Search for the cell housing the specified text and yield its [x, y] center coordinate. 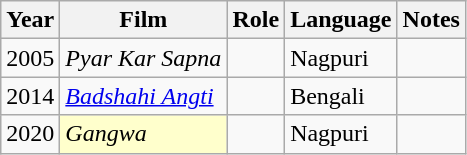
Role [256, 20]
2020 [30, 134]
Pyar Kar Sapna [144, 58]
2014 [30, 96]
Bengali [341, 96]
Year [30, 20]
Notes [431, 20]
Language [341, 20]
Gangwa [144, 134]
2005 [30, 58]
Film [144, 20]
Badshahi Angti [144, 96]
